Capture the cell that displays the provided text and extract its [X, Y] central coordinate. 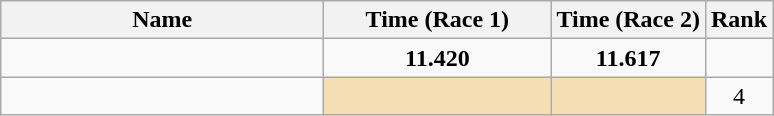
4 [738, 96]
11.420 [438, 58]
Time (Race 2) [628, 20]
Name [162, 20]
Rank [738, 20]
11.617 [628, 58]
Time (Race 1) [438, 20]
